For the text-containing cell, return its midpoint in [x, y] coordinate format. 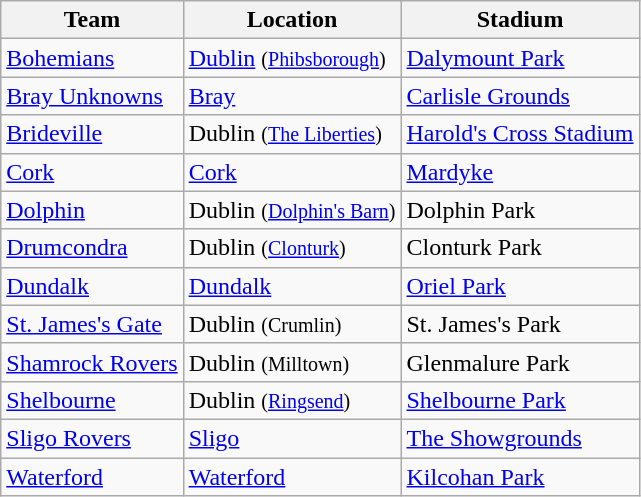
Bray [292, 96]
Drumcondra [92, 248]
Dolphin [92, 210]
Dublin (Crumlin) [292, 324]
Team [92, 20]
Dalymount Park [520, 58]
Shelbourne [92, 400]
Shelbourne Park [520, 400]
Dublin (Milltown) [292, 362]
St. James's Park [520, 324]
Dublin (The Liberties) [292, 134]
St. James's Gate [92, 324]
Dublin (Clonturk) [292, 248]
Glenmalure Park [520, 362]
Kilcohan Park [520, 477]
Dublin (Phibsborough) [292, 58]
Stadium [520, 20]
Dublin (Dolphin's Barn) [292, 210]
Location [292, 20]
Harold's Cross Stadium [520, 134]
Dublin (Ringsend) [292, 400]
The Showgrounds [520, 438]
Sligo [292, 438]
Carlisle Grounds [520, 96]
Bohemians [92, 58]
Mardyke [520, 172]
Shamrock Rovers [92, 362]
Bray Unknowns [92, 96]
Dolphin Park [520, 210]
Clonturk Park [520, 248]
Oriel Park [520, 286]
Brideville [92, 134]
Sligo Rovers [92, 438]
